Return [X, Y] of the center of cell containing provided text 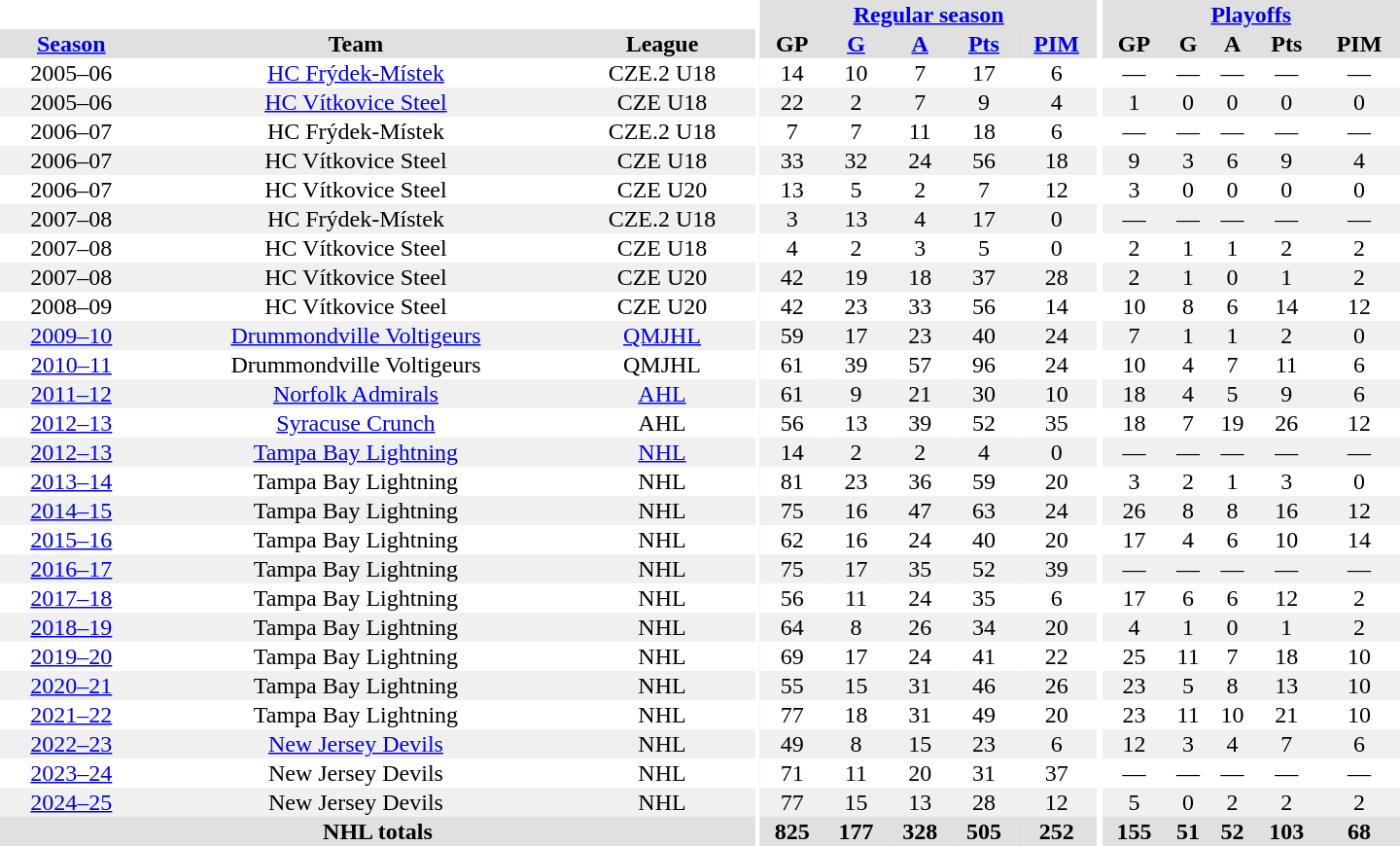
2023–24 [72, 773]
64 [792, 627]
2021–22 [72, 715]
NHL totals [377, 831]
Regular season [929, 15]
2013–14 [72, 481]
505 [984, 831]
55 [792, 686]
36 [920, 481]
46 [984, 686]
177 [857, 831]
41 [984, 656]
252 [1057, 831]
96 [984, 365]
69 [792, 656]
2017–18 [72, 598]
League [662, 44]
103 [1286, 831]
Syracuse Crunch [356, 423]
2009–10 [72, 335]
51 [1188, 831]
328 [920, 831]
71 [792, 773]
2020–21 [72, 686]
47 [920, 511]
155 [1135, 831]
Norfolk Admirals [356, 394]
68 [1359, 831]
81 [792, 481]
Season [72, 44]
2010–11 [72, 365]
825 [792, 831]
2011–12 [72, 394]
2024–25 [72, 802]
2018–19 [72, 627]
2022–23 [72, 744]
2008–09 [72, 306]
63 [984, 511]
32 [857, 160]
2015–16 [72, 540]
2014–15 [72, 511]
25 [1135, 656]
34 [984, 627]
Team [356, 44]
2016–17 [72, 569]
57 [920, 365]
2019–20 [72, 656]
62 [792, 540]
Playoffs [1251, 15]
30 [984, 394]
